Search for the cell housing the specified text and yield its (X, Y) center coordinate. 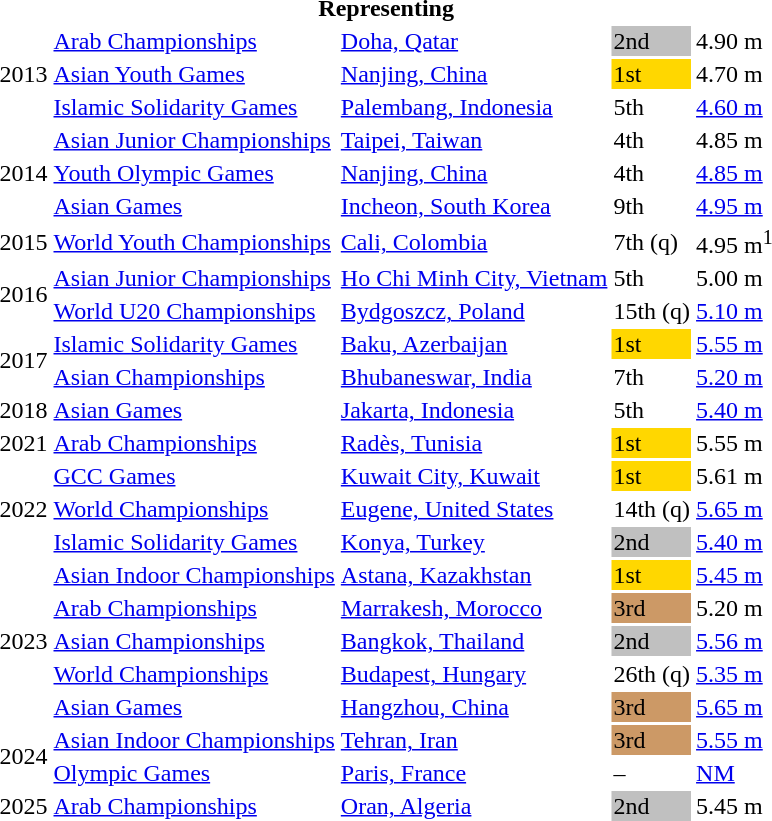
26th (q) (652, 674)
9th (652, 206)
15th (q) (652, 311)
Eugene, United States (474, 509)
Bhubaneswar, India (474, 377)
Olympic Games (194, 773)
7th (652, 377)
Incheon, South Korea (474, 206)
Doha, Qatar (474, 41)
Kuwait City, Kuwait (474, 476)
Baku, Azerbaijan (474, 344)
Asian Youth Games (194, 74)
14th (q) (652, 509)
Tehran, Iran (474, 740)
7th (q) (652, 242)
Oran, Algeria (474, 806)
Taipei, Taiwan (474, 140)
Jakarta, Indonesia (474, 410)
Ho Chi Minh City, Vietnam (474, 278)
GCC Games (194, 476)
Cali, Colombia (474, 242)
Marrakesh, Morocco (474, 608)
Konya, Turkey (474, 542)
Bydgoszcz, Poland (474, 311)
World Youth Championships (194, 242)
World U20 Championships (194, 311)
– (652, 773)
Palembang, Indonesia (474, 107)
Bangkok, Thailand (474, 641)
Radès, Tunisia (474, 443)
Youth Olympic Games (194, 173)
Astana, Kazakhstan (474, 575)
Budapest, Hungary (474, 674)
Paris, France (474, 773)
Hangzhou, China (474, 707)
